Search for the cell housing the specified text and yield its (X, Y) center coordinate. 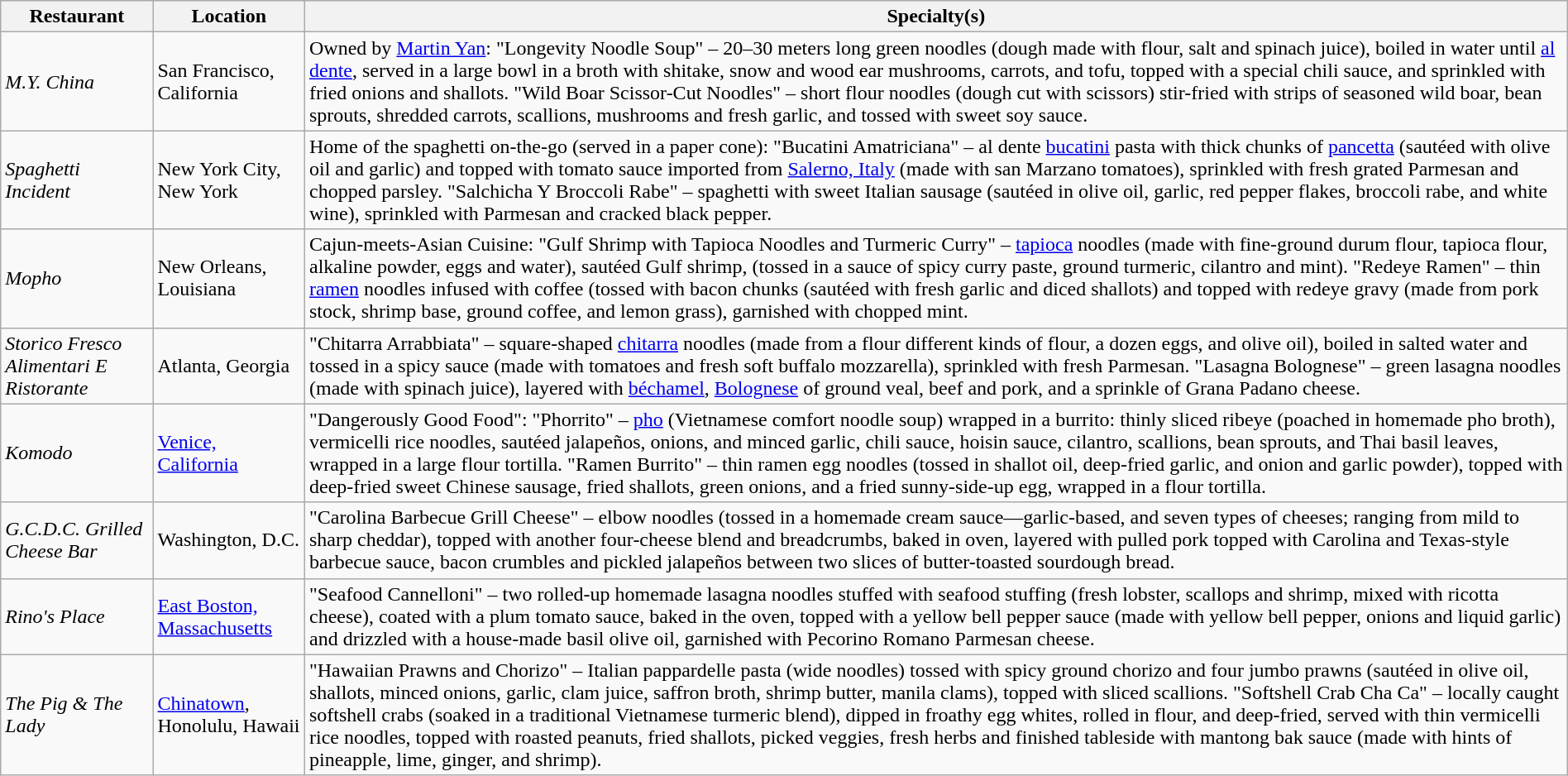
New York City, New York (228, 180)
Komodo (77, 453)
Storico Fresco Alimentari E Ristorante (77, 366)
Restaurant (77, 17)
Location (228, 17)
East Boston, Massachusetts (228, 616)
G.C.D.C. Grilled Cheese Bar (77, 540)
Atlanta, Georgia (228, 366)
San Francisco, California (228, 81)
M.Y. China (77, 81)
Specialty(s) (936, 17)
Chinatown, Honolulu, Hawaii (228, 715)
Rino's Place (77, 616)
Mopho (77, 278)
Spaghetti Incident (77, 180)
Washington, D.C. (228, 540)
The Pig & The Lady (77, 715)
New Orleans, Louisiana (228, 278)
Venice, California (228, 453)
